Scan for the cell matching the given text and deliver its [x, y] coordinate at center. 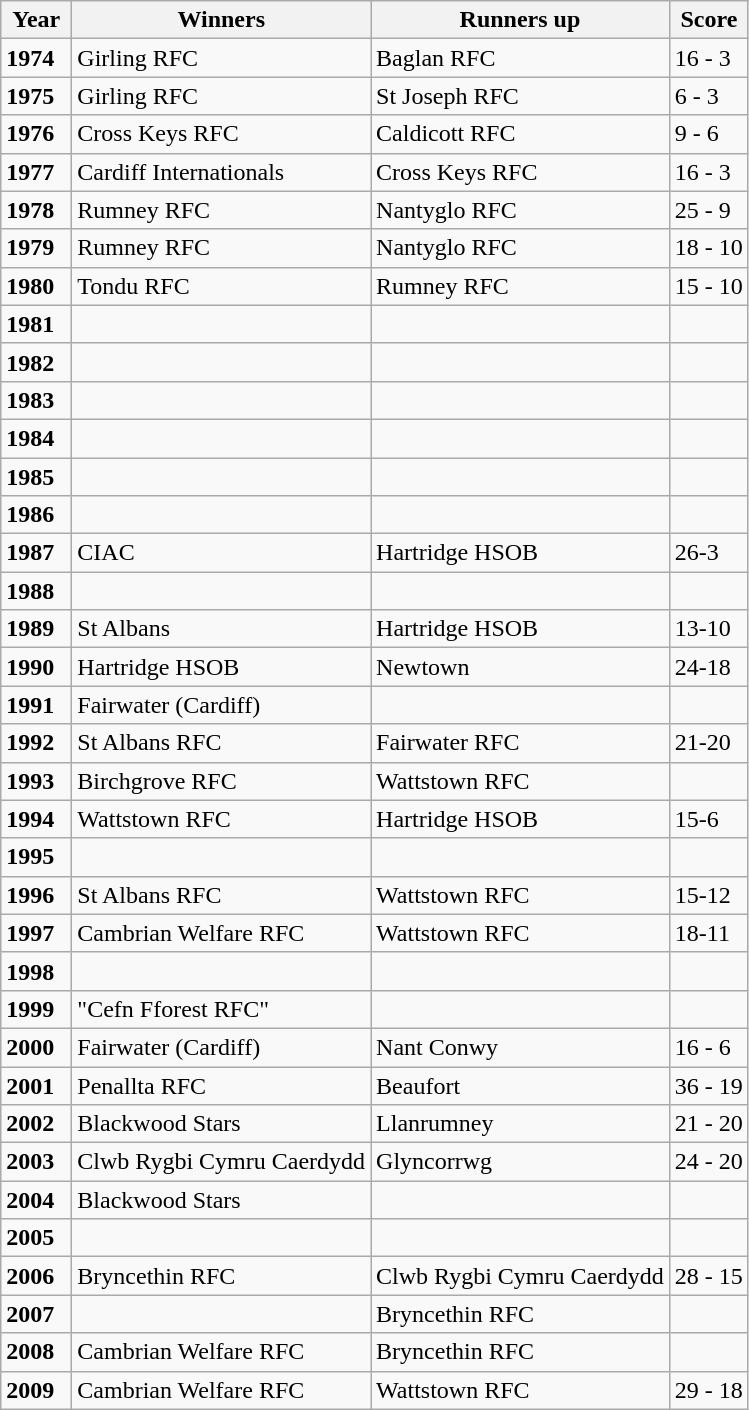
2005 [36, 1238]
24-18 [708, 667]
2006 [36, 1276]
29 - 18 [708, 1390]
1983 [36, 400]
1978 [36, 210]
15 - 10 [708, 286]
Runners up [520, 20]
Llanrumney [520, 1124]
15-6 [708, 819]
1990 [36, 667]
"Cefn Fforest RFC" [222, 1009]
1998 [36, 971]
1977 [36, 172]
2008 [36, 1352]
2007 [36, 1314]
2001 [36, 1085]
Caldicott RFC [520, 134]
Fairwater RFC [520, 743]
1999 [36, 1009]
1987 [36, 553]
2004 [36, 1200]
1982 [36, 362]
1995 [36, 857]
2009 [36, 1390]
21 - 20 [708, 1124]
Penallta RFC [222, 1085]
Baglan RFC [520, 58]
Nant Conwy [520, 1047]
1986 [36, 515]
2000 [36, 1047]
18 - 10 [708, 248]
Winners [222, 20]
Birchgrove RFC [222, 781]
1976 [36, 134]
St Joseph RFC [520, 96]
2003 [36, 1162]
Score [708, 20]
1994 [36, 819]
Newtown [520, 667]
1985 [36, 477]
St Albans [222, 629]
21-20 [708, 743]
9 - 6 [708, 134]
Tondu RFC [222, 286]
1981 [36, 324]
1996 [36, 895]
1993 [36, 781]
6 - 3 [708, 96]
15-12 [708, 895]
26-3 [708, 553]
1980 [36, 286]
1988 [36, 591]
16 - 6 [708, 1047]
1991 [36, 705]
1992 [36, 743]
36 - 19 [708, 1085]
28 - 15 [708, 1276]
1984 [36, 438]
1979 [36, 248]
1974 [36, 58]
1997 [36, 933]
Beaufort [520, 1085]
CIAC [222, 553]
Year [36, 20]
18-11 [708, 933]
1975 [36, 96]
Glyncorrwg [520, 1162]
1989 [36, 629]
Cardiff Internationals [222, 172]
24 - 20 [708, 1162]
2002 [36, 1124]
25 - 9 [708, 210]
13-10 [708, 629]
